Detect which cell encompasses the target text, then output its [X, Y] center coordinate. 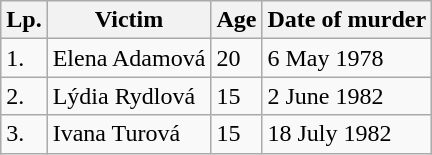
Ivana Turová [129, 134]
18 July 1982 [347, 134]
Elena Adamová [129, 58]
1. [24, 58]
6 May 1978 [347, 58]
2. [24, 96]
20 [236, 58]
Age [236, 20]
Lp. [24, 20]
3. [24, 134]
Victim [129, 20]
2 June 1982 [347, 96]
Date of murder [347, 20]
Lýdia Rydlová [129, 96]
